Pinpoint the cell where the given text exists, returning its (x, y) midpoint coordinate. 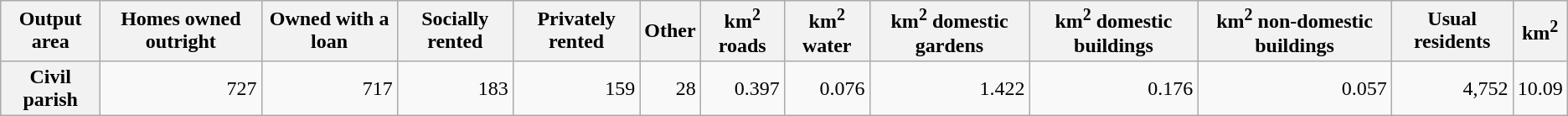
4,752 (1452, 87)
0.176 (1114, 87)
Socially rented (455, 31)
km2 roads (742, 31)
0.076 (827, 87)
km2 domestic buildings (1114, 31)
km2 (1540, 31)
183 (455, 87)
Homes owned outright (181, 31)
10.09 (1540, 87)
0.397 (742, 87)
28 (670, 87)
1.422 (950, 87)
727 (181, 87)
Other (670, 31)
159 (576, 87)
Output area (50, 31)
0.057 (1295, 87)
Owned with a loan (329, 31)
km2 water (827, 31)
Civil parish (50, 87)
Usual residents (1452, 31)
km2 domestic gardens (950, 31)
717 (329, 87)
km2 non-domestic buildings (1295, 31)
Privately rented (576, 31)
